Return the [X, Y] coordinate for the center point of the cell that contains the specified text.  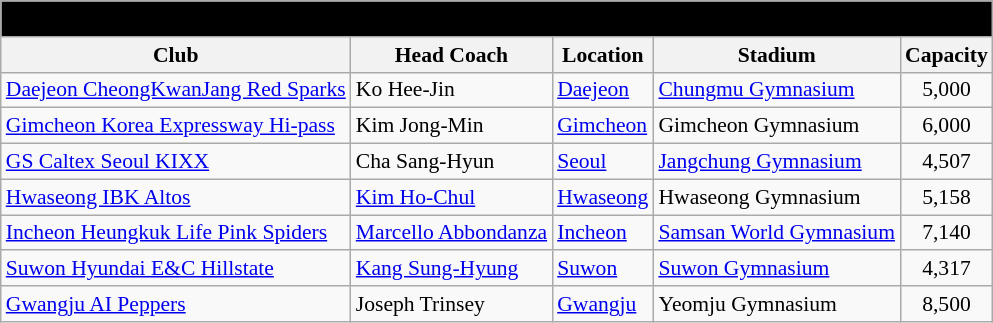
Cha Sang-Hyun [452, 162]
Head Coach [452, 55]
Suwon [602, 269]
4,317 [946, 269]
8,500 [946, 304]
Gimcheon Gymnasium [776, 126]
Seoul [602, 162]
Hwaseong [602, 197]
Kim Jong-Min [452, 126]
GS Caltex Seoul KIXX [176, 162]
6,000 [946, 126]
Location [602, 55]
Joseph Trinsey [452, 304]
Incheon [602, 233]
Gwangju AI Peppers [176, 304]
7,140 [946, 233]
Suwon Hyundai E&C Hillstate [176, 269]
Marcello Abbondanza [452, 233]
2023–24 V.League (South Korea) Women's [497, 19]
Gimcheon [602, 126]
5,158 [946, 197]
Daejeon CheongKwanJang Red Sparks [176, 90]
Chungmu Gymnasium [776, 90]
Jangchung Gymnasium [776, 162]
Capacity [946, 55]
Hwaseong IBK Altos [176, 197]
5,000 [946, 90]
Club [176, 55]
Daejeon [602, 90]
Suwon Gymnasium [776, 269]
Hwaseong Gymnasium [776, 197]
Kim Ho-Chul [452, 197]
4,507 [946, 162]
Kang Sung-Hyung [452, 269]
Incheon Heungkuk Life Pink Spiders [176, 233]
Ko Hee-Jin [452, 90]
Gimcheon Korea Expressway Hi-pass [176, 126]
Stadium [776, 55]
Gwangju [602, 304]
Samsan World Gymnasium [776, 233]
Yeomju Gymnasium [776, 304]
